Find where the given text appears and provide that cell's center as (X, Y) coordinate. 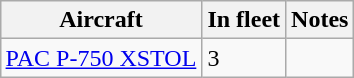
Notes (320, 20)
Aircraft (101, 20)
In fleet (244, 20)
PAC P-750 XSTOL (101, 58)
3 (244, 58)
